Detect which cell encompasses the target text, then output its (X, Y) center coordinate. 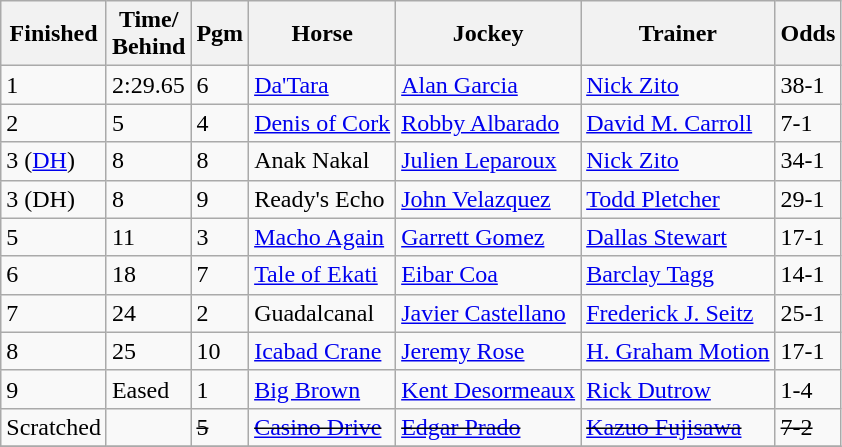
Casino Drive (322, 427)
Jeremy Rose (488, 351)
7-2 (808, 427)
Finished (54, 34)
4 (220, 123)
Denis of Cork (322, 123)
Anak Nakal (322, 161)
Garrett Gomez (488, 237)
Big Brown (322, 389)
Pgm (220, 34)
Trainer (678, 34)
Kent Desormeaux (488, 389)
Ready's Echo (322, 199)
18 (148, 275)
Kazuo Fujisawa (678, 427)
25 (148, 351)
Edgar Prado (488, 427)
H. Graham Motion (678, 351)
1-4 (808, 389)
10 (220, 351)
Eibar Coa (488, 275)
Da'Tara (322, 85)
Jockey (488, 34)
14-1 (808, 275)
Javier Castellano (488, 313)
25-1 (808, 313)
Todd Pletcher (678, 199)
Frederick J. Seitz (678, 313)
Horse (322, 34)
34-1 (808, 161)
11 (148, 237)
Eased (148, 389)
Robby Albarado (488, 123)
38-1 (808, 85)
29-1 (808, 199)
Rick Dutrow (678, 389)
Tale of Ekati (322, 275)
Macho Again (322, 237)
Dallas Stewart (678, 237)
Time/Behind (148, 34)
24 (148, 313)
Scratched (54, 427)
Barclay Tagg (678, 275)
John Velazquez (488, 199)
Julien Leparoux (488, 161)
Icabad Crane (322, 351)
Guadalcanal (322, 313)
3 (220, 237)
2:29.65 (148, 85)
David M. Carroll (678, 123)
7-1 (808, 123)
Odds (808, 34)
Alan Garcia (488, 85)
